Locate the cell with the specified text and output its [X, Y] center coordinate. 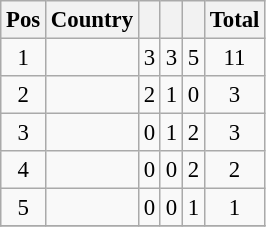
Total [234, 20]
Country [92, 20]
11 [234, 58]
4 [24, 170]
Pos [24, 20]
